Pinpoint the cell where the given text exists, returning its (X, Y) midpoint coordinate. 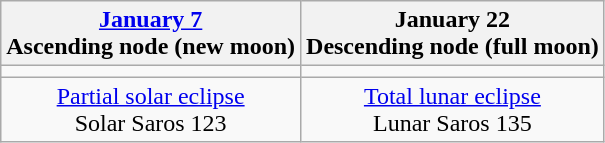
Total lunar eclipseLunar Saros 135 (453, 110)
Partial solar eclipseSolar Saros 123 (151, 110)
January 7Ascending node (new moon) (151, 34)
January 22Descending node (full moon) (453, 34)
